Find where the given text appears and provide that cell's center as [x, y] coordinate. 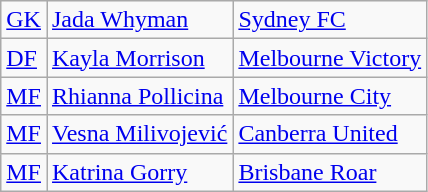
Brisbane Roar [330, 172]
Vesna Milivojević [139, 134]
Kayla Morrison [139, 58]
Jada Whyman [139, 20]
Katrina Gorry [139, 172]
DF [24, 58]
Melbourne Victory [330, 58]
Sydney FC [330, 20]
GK [24, 20]
Canberra United [330, 134]
Melbourne City [330, 96]
Rhianna Pollicina [139, 96]
